Return the (X, Y) coordinate for the center point of the cell that contains the specified text.  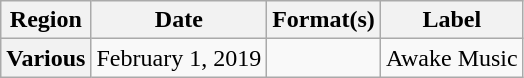
February 1, 2019 (179, 58)
Region (46, 20)
Awake Music (452, 58)
Date (179, 20)
Label (452, 20)
Format(s) (324, 20)
Various (46, 58)
